Extract the (X, Y) coordinate from the center of the cell holding the provided text.  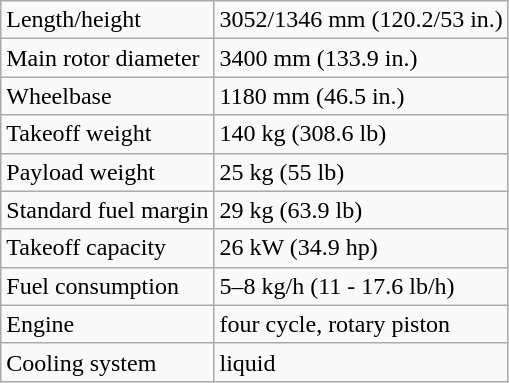
29 kg (63.9 lb) (361, 210)
26 kW (34.9 hp) (361, 248)
Cooling system (108, 362)
Engine (108, 324)
5–8 kg/h (11 - 17.6 lb/h) (361, 286)
Fuel consumption (108, 286)
four cycle, rotary piston (361, 324)
liquid (361, 362)
Length/height (108, 20)
Wheelbase (108, 96)
140 kg (308.6 lb) (361, 134)
Standard fuel margin (108, 210)
Main rotor diameter (108, 58)
Takeoff capacity (108, 248)
Payload weight (108, 172)
25 kg (55 lb) (361, 172)
3052/1346 mm (120.2/53 in.) (361, 20)
Takeoff weight (108, 134)
3400 mm (133.9 in.) (361, 58)
1180 mm (46.5 in.) (361, 96)
